Search for the cell housing the specified text and yield its [X, Y] center coordinate. 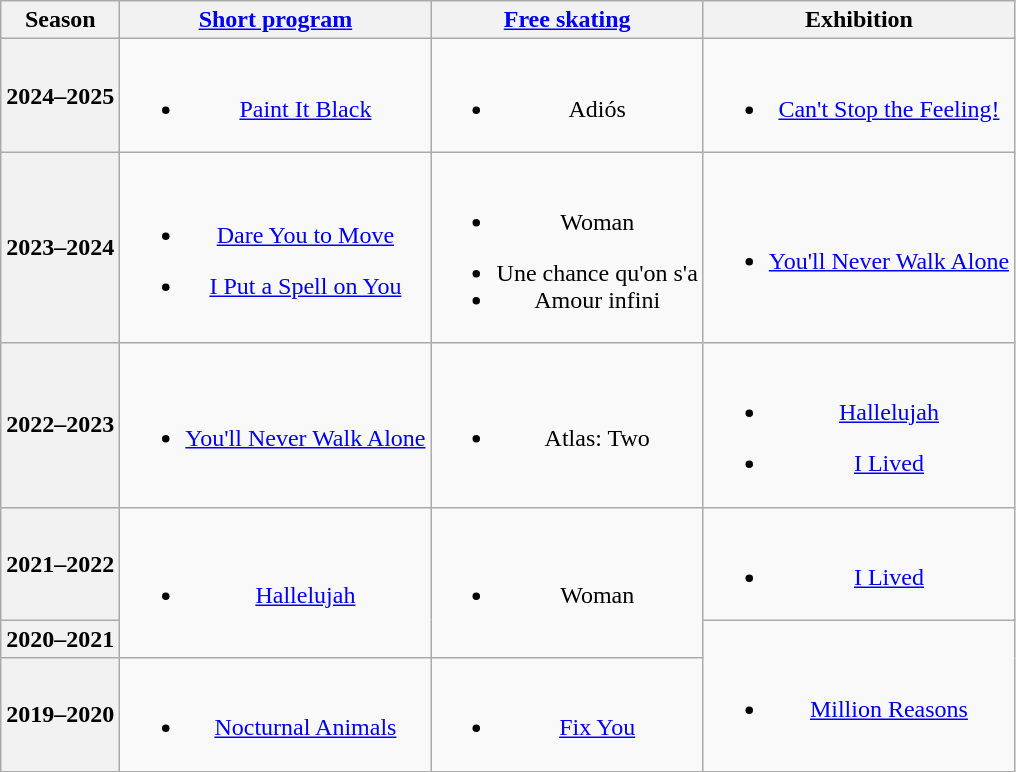
2020–2021 [60, 639]
Woman Une chance qu'on s'a Amour infini [567, 248]
2019–2020 [60, 714]
Short program [276, 20]
Million Reasons [858, 696]
Hallelujah [276, 582]
I Lived [858, 564]
Nocturnal Animals [276, 714]
Dare You to Move I Put a Spell on You [276, 248]
Season [60, 20]
Exhibition [858, 20]
2021–2022 [60, 564]
2022–2023 [60, 425]
Can't Stop the Feeling! [858, 96]
Fix You [567, 714]
2024–2025 [60, 96]
Paint It Black [276, 96]
2023–2024 [60, 248]
HallelujahI Lived [858, 425]
Free skating [567, 20]
Atlas: Two [567, 425]
Woman [567, 582]
Adiós [567, 96]
